Extract the (x, y) coordinate from the center of the cell holding the provided text.  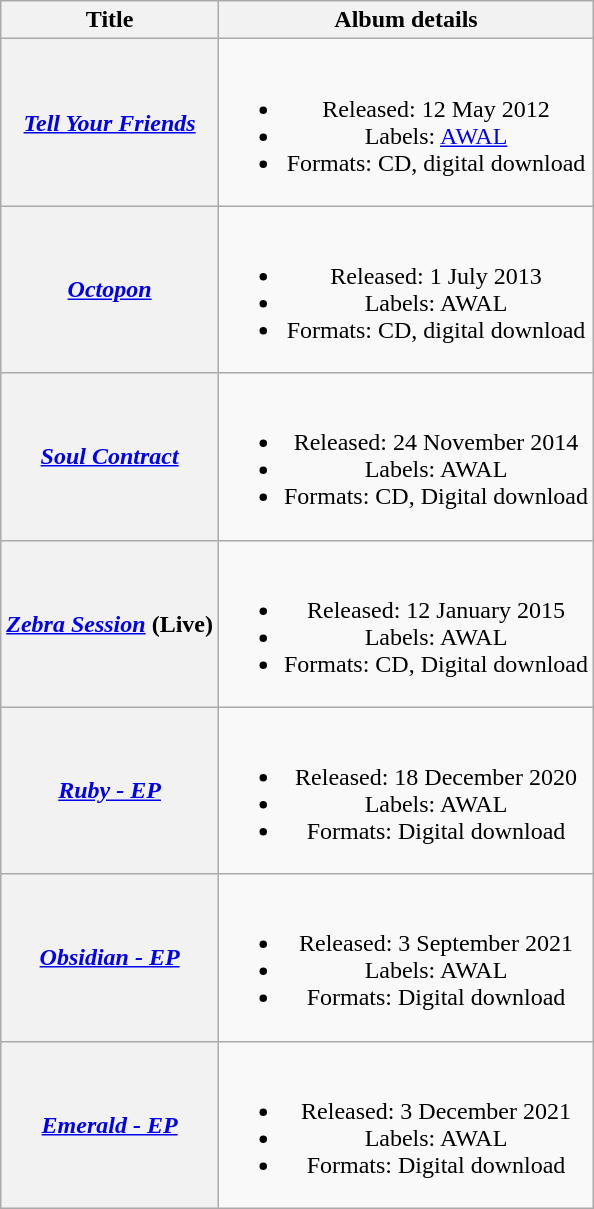
Zebra Session (Live) (110, 624)
Released: 1 July 2013Labels: AWALFormats: CD, digital download (406, 290)
Obsidian - EP (110, 958)
Tell Your Friends (110, 122)
Octopon (110, 290)
Released: 12 May 2012Labels: AWALFormats: CD, digital download (406, 122)
Released: 24 November 2014Labels: AWALFormats: CD, Digital download (406, 456)
Released: 3 December 2021Labels: AWALFormats: Digital download (406, 1124)
Released: 18 December 2020Labels: AWALFormats: Digital download (406, 790)
Album details (406, 20)
Emerald - EP (110, 1124)
Ruby - EP (110, 790)
Soul Contract (110, 456)
Released: 3 September 2021Labels: AWALFormats: Digital download (406, 958)
Released: 12 January 2015Labels: AWALFormats: CD, Digital download (406, 624)
Title (110, 20)
